Extract the (X, Y) coordinate from the center of the cell holding the provided text.  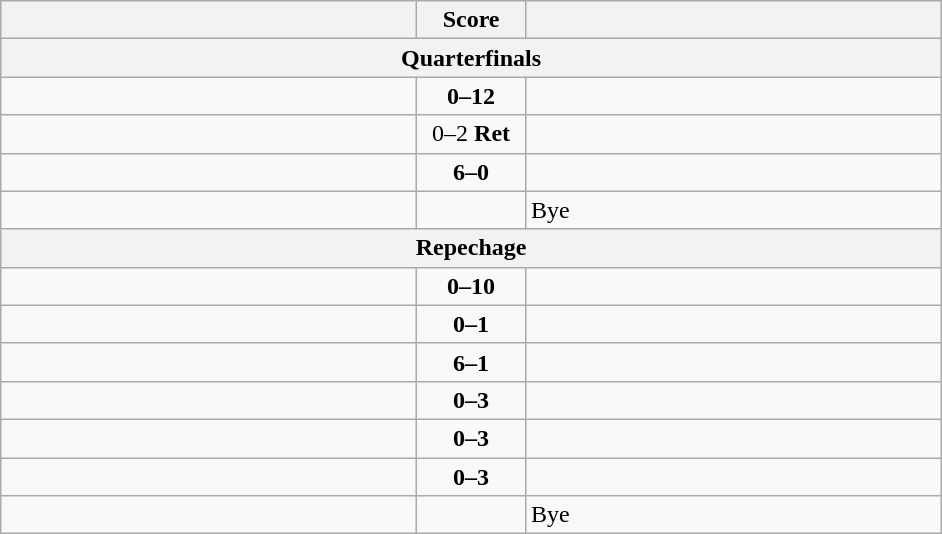
6–0 (472, 172)
0–2 Ret (472, 134)
0–12 (472, 96)
0–10 (472, 286)
0–1 (472, 324)
Quarterfinals (472, 58)
Score (472, 20)
Repechage (472, 248)
6–1 (472, 362)
